For the text-containing cell, return its midpoint in (x, y) coordinate format. 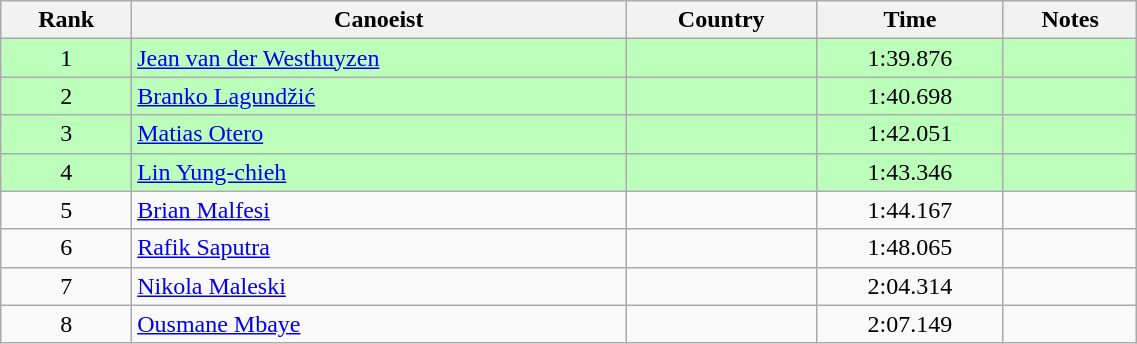
Notes (1070, 20)
6 (66, 248)
7 (66, 286)
1:39.876 (910, 58)
1:43.346 (910, 172)
Brian Malfesi (379, 210)
4 (66, 172)
Canoeist (379, 20)
1:42.051 (910, 134)
Lin Yung-chieh (379, 172)
2 (66, 96)
Rank (66, 20)
1:44.167 (910, 210)
5 (66, 210)
1:48.065 (910, 248)
Ousmane Mbaye (379, 324)
Branko Lagundžić (379, 96)
3 (66, 134)
1 (66, 58)
8 (66, 324)
Country (722, 20)
Nikola Maleski (379, 286)
2:04.314 (910, 286)
Jean van der Westhuyzen (379, 58)
1:40.698 (910, 96)
Time (910, 20)
Rafik Saputra (379, 248)
2:07.149 (910, 324)
Matias Otero (379, 134)
